Output the (x, y) coordinate of the center of the cell containing the given text.  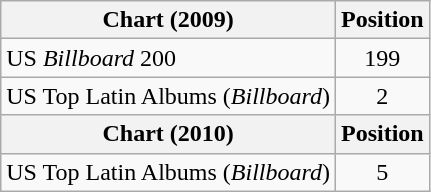
2 (382, 96)
Chart (2010) (168, 134)
5 (382, 172)
US Billboard 200 (168, 58)
Chart (2009) (168, 20)
199 (382, 58)
